Find where the given text appears and provide that cell's center as (x, y) coordinate. 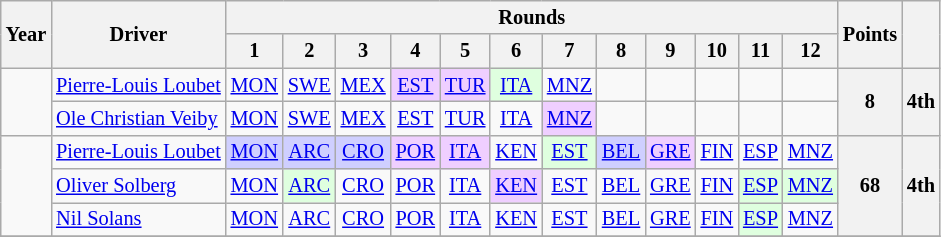
68 (870, 186)
Oliver Solberg (138, 186)
Driver (138, 34)
Ole Christian Veiby (138, 118)
4 (416, 51)
5 (465, 51)
Points (870, 34)
9 (670, 51)
6 (516, 51)
Year (26, 34)
10 (718, 51)
Nil Solans (138, 219)
7 (570, 51)
Rounds (532, 17)
12 (810, 51)
1 (254, 51)
2 (310, 51)
11 (760, 51)
3 (364, 51)
